Pinpoint the cell where the given text exists, returning its (X, Y) midpoint coordinate. 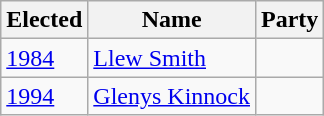
Elected (44, 20)
Party (290, 20)
Name (172, 20)
1984 (44, 58)
1994 (44, 96)
Glenys Kinnock (172, 96)
Llew Smith (172, 58)
